Locate the cell with the specified text and output its [X, Y] center coordinate. 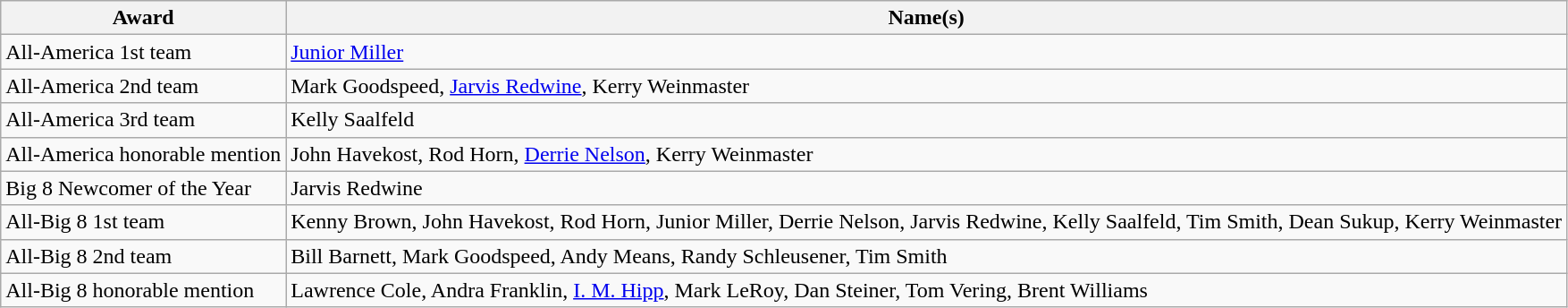
All-America 3rd team [143, 120]
Kenny Brown, John Havekost, Rod Horn, Junior Miller, Derrie Nelson, Jarvis Redwine, Kelly Saalfeld, Tim Smith, Dean Sukup, Kerry Weinmaster [926, 222]
Big 8 Newcomer of the Year [143, 188]
All-Big 8 2nd team [143, 256]
Jarvis Redwine [926, 188]
Lawrence Cole, Andra Franklin, I. M. Hipp, Mark LeRoy, Dan Steiner, Tom Vering, Brent Williams [926, 290]
Award [143, 18]
All-Big 8 honorable mention [143, 290]
All-Big 8 1st team [143, 222]
Bill Barnett, Mark Goodspeed, Andy Means, Randy Schleusener, Tim Smith [926, 256]
All-America 1st team [143, 52]
All-America 2nd team [143, 86]
Junior Miller [926, 52]
All-America honorable mention [143, 154]
John Havekost, Rod Horn, Derrie Nelson, Kerry Weinmaster [926, 154]
Kelly Saalfeld [926, 120]
Mark Goodspeed, Jarvis Redwine, Kerry Weinmaster [926, 86]
Name(s) [926, 18]
